Detect which cell encompasses the target text, then output its [X, Y] center coordinate. 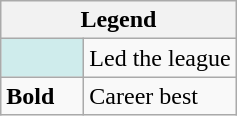
Bold [42, 96]
Career best [160, 96]
Led the league [160, 58]
Legend [118, 20]
